For the text-containing cell, return its midpoint in [X, Y] coordinate format. 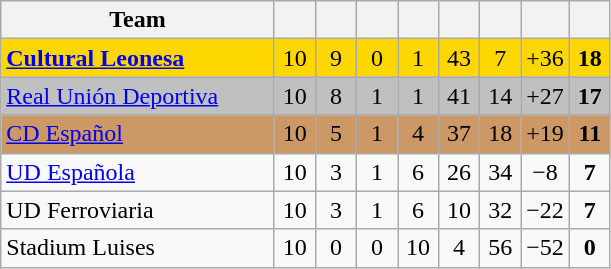
43 [460, 58]
CD Español [138, 134]
37 [460, 134]
UD Española [138, 172]
34 [500, 172]
−52 [546, 248]
−8 [546, 172]
+27 [546, 96]
32 [500, 210]
+36 [546, 58]
Team [138, 20]
17 [590, 96]
5 [336, 134]
Stadium Luises [138, 248]
11 [590, 134]
9 [336, 58]
Real Unión Deportiva [138, 96]
56 [500, 248]
14 [500, 96]
8 [336, 96]
−22 [546, 210]
41 [460, 96]
26 [460, 172]
Cultural Leonesa [138, 58]
+19 [546, 134]
UD Ferroviaria [138, 210]
